Scan for the cell matching the given text and deliver its (x, y) coordinate at center. 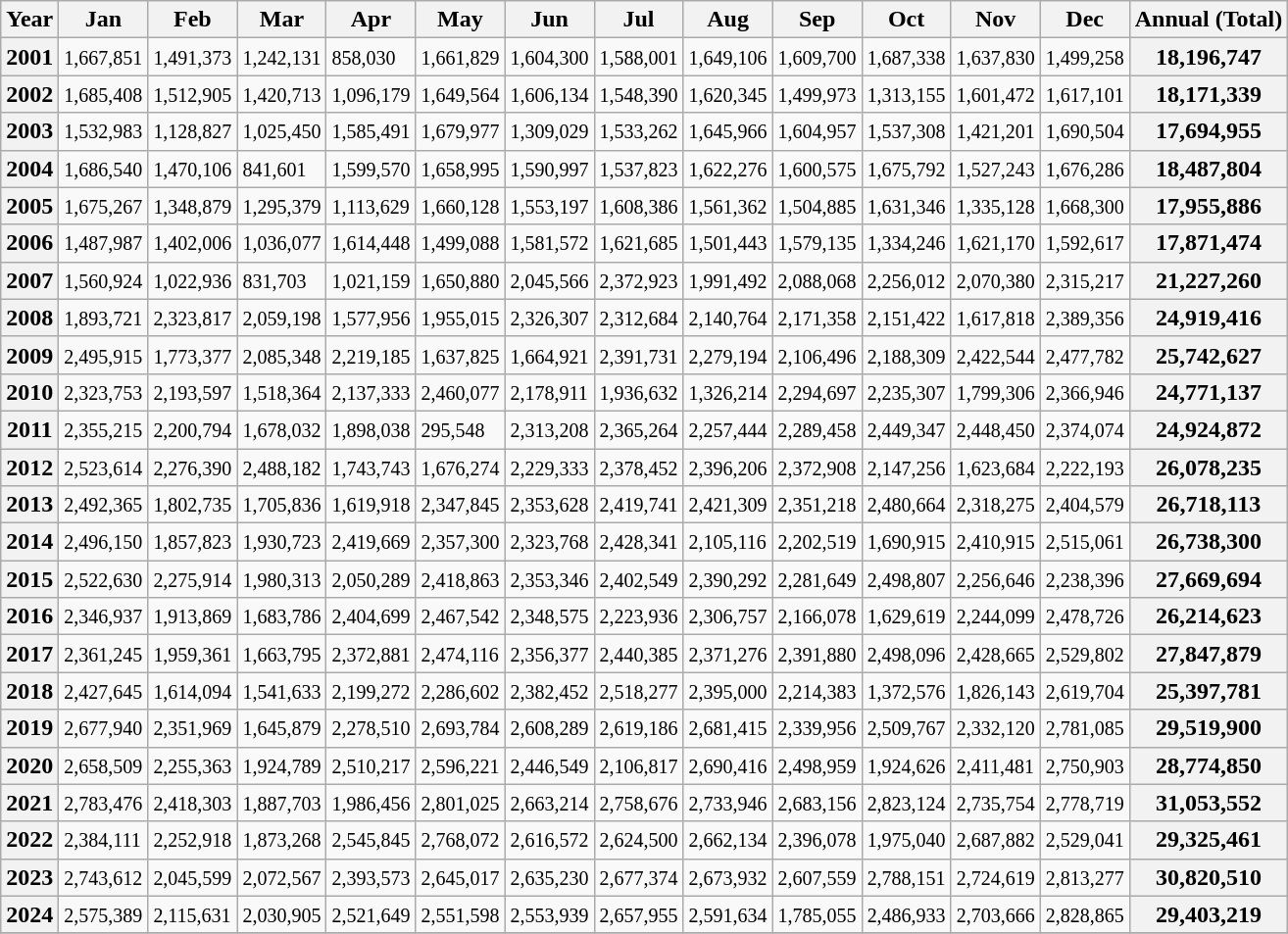
1,631,346 (906, 206)
27,847,879 (1209, 654)
1,785,055 (817, 914)
2,518,277 (639, 691)
1,504,885 (817, 206)
1,986,456 (371, 803)
2,498,959 (817, 765)
2,635,230 (549, 877)
1,675,267 (104, 206)
29,325,461 (1209, 840)
1,600,575 (817, 169)
2,778,719 (1084, 803)
1,617,101 (1084, 94)
2,788,151 (906, 877)
1,604,300 (549, 57)
2,673,932 (727, 877)
858,030 (371, 57)
2,783,476 (104, 803)
1,402,006 (192, 243)
1,959,361 (192, 654)
2,223,936 (639, 616)
21,227,260 (1209, 280)
2,200,794 (192, 429)
1,898,038 (371, 429)
29,519,900 (1209, 728)
2,346,937 (104, 616)
2,361,245 (104, 654)
Sep (817, 20)
2,486,933 (906, 914)
2,813,277 (1084, 877)
18,196,747 (1209, 57)
1,675,792 (906, 169)
2,396,078 (817, 840)
1,614,448 (371, 243)
1,421,201 (996, 131)
2,419,741 (639, 505)
1,645,966 (727, 131)
2,244,099 (996, 616)
Feb (192, 20)
2,339,956 (817, 728)
2,238,396 (1084, 579)
2,391,731 (639, 355)
2,496,150 (104, 542)
2,357,300 (461, 542)
18,171,339 (1209, 94)
1,560,924 (104, 280)
1,991,492 (727, 280)
2,619,704 (1084, 691)
2,690,416 (727, 765)
1,592,617 (1084, 243)
2,276,390 (192, 467)
2,199,272 (371, 691)
2,318,275 (996, 505)
1,128,827 (192, 131)
2,391,880 (817, 654)
2015 (29, 579)
24,924,872 (1209, 429)
Oct (906, 20)
2,151,422 (906, 318)
2,372,881 (371, 654)
1,873,268 (282, 840)
1,637,825 (461, 355)
1,629,619 (906, 616)
2,147,256 (906, 467)
2,279,194 (727, 355)
1,645,879 (282, 728)
1,609,700 (817, 57)
2,683,156 (817, 803)
1,242,131 (282, 57)
2,323,768 (549, 542)
26,718,113 (1209, 505)
2,085,348 (282, 355)
2,498,096 (906, 654)
2,365,264 (639, 429)
2,351,969 (192, 728)
1,022,936 (192, 280)
1,650,880 (461, 280)
2,115,631 (192, 914)
2,662,134 (727, 840)
1,975,040 (906, 840)
2,440,385 (639, 654)
2,460,077 (461, 392)
2,313,208 (549, 429)
2,171,358 (817, 318)
2,703,666 (996, 914)
2,347,845 (461, 505)
2,332,120 (996, 728)
1,893,721 (104, 318)
2,529,041 (1084, 840)
2,372,923 (639, 280)
1,527,243 (996, 169)
1,802,735 (192, 505)
2,315,217 (1084, 280)
1,924,789 (282, 765)
1,661,829 (461, 57)
831,703 (282, 280)
1,577,956 (371, 318)
1,021,159 (371, 280)
2,252,918 (192, 840)
2023 (29, 877)
2,551,598 (461, 914)
2,294,697 (817, 392)
2,735,754 (996, 803)
2007 (29, 280)
1,491,373 (192, 57)
Annual (Total) (1209, 20)
2,356,377 (549, 654)
2,619,186 (639, 728)
2,596,221 (461, 765)
2,256,646 (996, 579)
1,826,143 (996, 691)
2,677,940 (104, 728)
2,030,905 (282, 914)
2,137,333 (371, 392)
18,487,804 (1209, 169)
2,410,915 (996, 542)
2,278,510 (371, 728)
1,619,918 (371, 505)
2,658,509 (104, 765)
1,705,836 (282, 505)
2,275,914 (192, 579)
1,590,997 (549, 169)
2,608,289 (549, 728)
1,663,795 (282, 654)
1,025,450 (282, 131)
Apr (371, 20)
2,404,579 (1084, 505)
2,088,068 (817, 280)
Jan (104, 20)
2,235,307 (906, 392)
2018 (29, 691)
1,690,504 (1084, 131)
2,687,882 (996, 840)
1,313,155 (906, 94)
1,096,179 (371, 94)
1,668,300 (1084, 206)
2010 (29, 392)
1,621,170 (996, 243)
1,499,258 (1084, 57)
2,202,519 (817, 542)
2,256,012 (906, 280)
1,799,306 (996, 392)
2012 (29, 467)
2,219,185 (371, 355)
1,623,684 (996, 467)
2013 (29, 505)
1,687,338 (906, 57)
17,871,474 (1209, 243)
1,683,786 (282, 616)
2,389,356 (1084, 318)
2,384,111 (104, 840)
1,621,685 (639, 243)
2,607,559 (817, 877)
26,078,235 (1209, 467)
2,281,649 (817, 579)
26,214,623 (1209, 616)
2,418,303 (192, 803)
1,660,128 (461, 206)
1,980,313 (282, 579)
May (461, 20)
24,919,416 (1209, 318)
24,771,137 (1209, 392)
1,649,106 (727, 57)
2,255,363 (192, 765)
2,553,939 (549, 914)
2,353,346 (549, 579)
2,396,206 (727, 467)
1,887,703 (282, 803)
2,657,955 (639, 914)
2,616,572 (549, 840)
1,676,274 (461, 467)
1,501,443 (727, 243)
2,681,415 (727, 728)
2,045,599 (192, 877)
1,617,818 (996, 318)
1,334,246 (906, 243)
2,045,566 (549, 280)
1,588,001 (639, 57)
2,323,753 (104, 392)
1,499,088 (461, 243)
1,599,570 (371, 169)
2017 (29, 654)
1,667,851 (104, 57)
2,448,450 (996, 429)
2,480,664 (906, 505)
2,758,676 (639, 803)
2,178,911 (549, 392)
2,421,309 (727, 505)
2003 (29, 131)
1,548,390 (639, 94)
2,743,612 (104, 877)
2,510,217 (371, 765)
2009 (29, 355)
2,312,684 (639, 318)
1,649,564 (461, 94)
2,428,341 (639, 542)
2,523,614 (104, 467)
2,467,542 (461, 616)
1,622,276 (727, 169)
25,742,627 (1209, 355)
2,509,767 (906, 728)
Aug (727, 20)
2,693,784 (461, 728)
2,446,549 (549, 765)
1,690,915 (906, 542)
1,614,094 (192, 691)
1,936,632 (639, 392)
2,529,802 (1084, 654)
1,913,869 (192, 616)
2,411,481 (996, 765)
1,553,197 (549, 206)
1,581,572 (549, 243)
2004 (29, 169)
2,372,908 (817, 467)
2,521,649 (371, 914)
2016 (29, 616)
1,518,364 (282, 392)
2,059,198 (282, 318)
2,724,619 (996, 877)
2,366,946 (1084, 392)
1,036,077 (282, 243)
1,487,987 (104, 243)
2,419,669 (371, 542)
2,522,630 (104, 579)
2019 (29, 728)
1,620,345 (727, 94)
2,828,865 (1084, 914)
2,495,915 (104, 355)
1,676,286 (1084, 169)
2005 (29, 206)
1,679,977 (461, 131)
1,857,823 (192, 542)
25,397,781 (1209, 691)
2001 (29, 57)
31,053,552 (1209, 803)
1,420,713 (282, 94)
2,488,182 (282, 467)
2002 (29, 94)
2,378,452 (639, 467)
Dec (1084, 20)
2008 (29, 318)
2,768,072 (461, 840)
1,113,629 (371, 206)
1,499,973 (817, 94)
2,348,575 (549, 616)
2,070,380 (996, 280)
2,801,025 (461, 803)
2,449,347 (906, 429)
1,585,491 (371, 131)
2,498,807 (906, 579)
2,575,389 (104, 914)
Year (29, 20)
30,820,510 (1209, 877)
2,106,496 (817, 355)
2,750,903 (1084, 765)
Nov (996, 20)
2,492,365 (104, 505)
1,930,723 (282, 542)
2,515,061 (1084, 542)
2,591,634 (727, 914)
2,222,193 (1084, 467)
2,418,863 (461, 579)
2,257,444 (727, 429)
2,306,757 (727, 616)
1,309,029 (549, 131)
2,395,000 (727, 691)
Jun (549, 20)
2020 (29, 765)
1,541,633 (282, 691)
1,685,408 (104, 94)
2,166,078 (817, 616)
1,537,823 (639, 169)
2,428,665 (996, 654)
2,624,500 (639, 840)
1,773,377 (192, 355)
1,924,626 (906, 765)
1,372,576 (906, 691)
295,548 (461, 429)
28,774,850 (1209, 765)
2,229,333 (549, 467)
2,286,602 (461, 691)
2,404,699 (371, 616)
2014 (29, 542)
2,390,292 (727, 579)
27,669,694 (1209, 579)
2,781,085 (1084, 728)
1,658,995 (461, 169)
2,326,307 (549, 318)
1,537,308 (906, 131)
1,601,472 (996, 94)
2,733,946 (727, 803)
2011 (29, 429)
1,326,214 (727, 392)
2,663,214 (549, 803)
2,677,374 (639, 877)
2,402,549 (639, 579)
2,353,628 (549, 505)
2006 (29, 243)
1,664,921 (549, 355)
2,140,764 (727, 318)
Jul (639, 20)
1,470,106 (192, 169)
1,686,540 (104, 169)
2022 (29, 840)
1,606,134 (549, 94)
1,335,128 (996, 206)
1,637,830 (996, 57)
1,955,015 (461, 318)
1,533,262 (639, 131)
2,427,645 (104, 691)
1,579,135 (817, 243)
Mar (282, 20)
1,604,957 (817, 131)
1,532,983 (104, 131)
1,295,379 (282, 206)
1,512,905 (192, 94)
2,323,817 (192, 318)
2024 (29, 914)
1,678,032 (282, 429)
1,743,743 (371, 467)
2,478,726 (1084, 616)
2,351,218 (817, 505)
2,393,573 (371, 877)
2,188,309 (906, 355)
17,955,886 (1209, 206)
2,072,567 (282, 877)
2021 (29, 803)
2,214,383 (817, 691)
2,105,116 (727, 542)
29,403,219 (1209, 914)
1,608,386 (639, 206)
2,050,289 (371, 579)
2,355,215 (104, 429)
2,422,544 (996, 355)
1,561,362 (727, 206)
2,371,276 (727, 654)
2,289,458 (817, 429)
2,545,845 (371, 840)
17,694,955 (1209, 131)
2,106,817 (639, 765)
841,601 (282, 169)
1,348,879 (192, 206)
2,193,597 (192, 392)
2,474,116 (461, 654)
2,823,124 (906, 803)
2,374,074 (1084, 429)
26,738,300 (1209, 542)
2,382,452 (549, 691)
2,645,017 (461, 877)
2,477,782 (1084, 355)
